Scan for the cell matching the given text and deliver its (X, Y) coordinate at center. 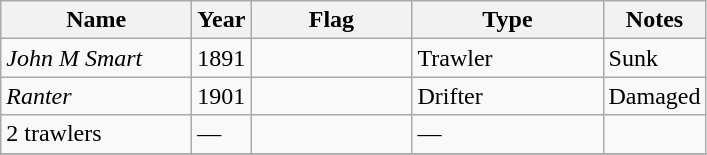
Name (96, 20)
2 trawlers (96, 134)
Flag (332, 20)
Notes (654, 20)
Year (222, 20)
Trawler (508, 58)
Drifter (508, 96)
Ranter (96, 96)
1891 (222, 58)
1901 (222, 96)
Damaged (654, 96)
John M Smart (96, 58)
Type (508, 20)
Sunk (654, 58)
